Output the [x, y] coordinate of the center of the cell containing the given text.  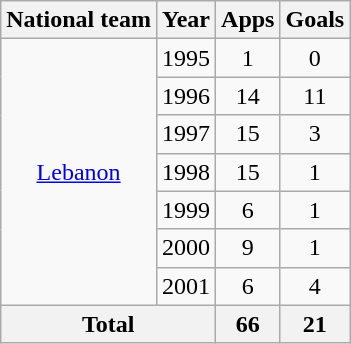
0 [315, 58]
Total [108, 324]
11 [315, 96]
National team [79, 20]
Lebanon [79, 172]
66 [248, 324]
Goals [315, 20]
3 [315, 134]
1996 [186, 96]
Year [186, 20]
21 [315, 324]
Apps [248, 20]
1999 [186, 210]
2000 [186, 248]
1998 [186, 172]
9 [248, 248]
4 [315, 286]
1995 [186, 58]
2001 [186, 286]
1997 [186, 134]
14 [248, 96]
